Pinpoint the cell where the given text exists, returning its [X, Y] midpoint coordinate. 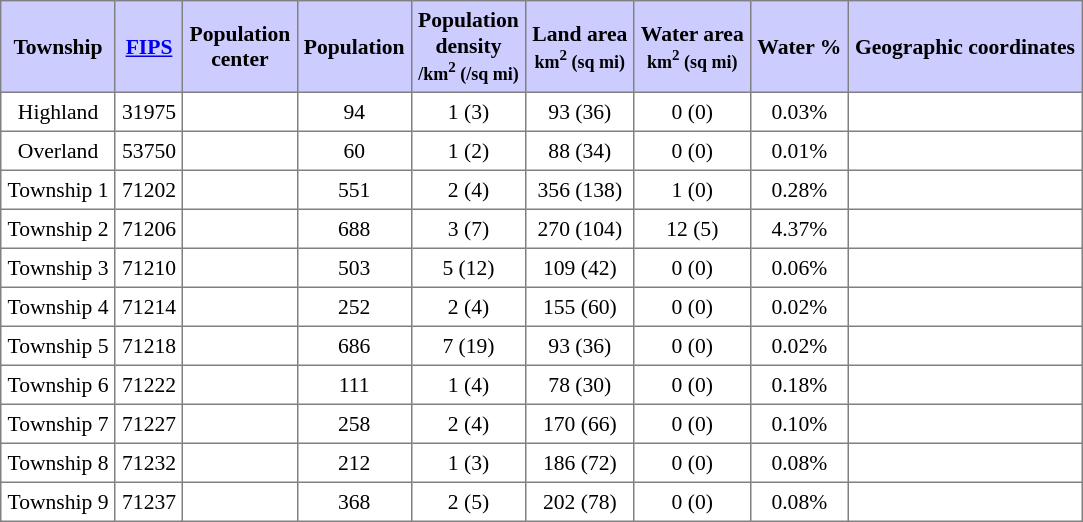
71202 [148, 190]
60 [354, 150]
88 (34) [580, 150]
686 [354, 346]
1 (0) [692, 190]
94 [354, 112]
71222 [148, 384]
71237 [148, 502]
Geographic coordinates [965, 47]
1 (4) [468, 384]
71227 [148, 424]
Populationdensity/km2 (/sq mi) [468, 47]
7 (19) [468, 346]
111 [354, 384]
71210 [148, 268]
Township 1 [58, 190]
3 (7) [468, 228]
212 [354, 462]
0.01% [799, 150]
12 (5) [692, 228]
Township 7 [58, 424]
Township 3 [58, 268]
0.06% [799, 268]
4.37% [799, 228]
Population [354, 47]
Highland [58, 112]
5 (12) [468, 268]
252 [354, 306]
Township [58, 47]
71218 [148, 346]
270 (104) [580, 228]
Township 5 [58, 346]
0.03% [799, 112]
155 (60) [580, 306]
Township 8 [58, 462]
71214 [148, 306]
1 (2) [468, 150]
0.28% [799, 190]
258 [354, 424]
Township 6 [58, 384]
0.18% [799, 384]
53750 [148, 150]
Overland [58, 150]
Water areakm2 (sq mi) [692, 47]
2 (5) [468, 502]
170 (66) [580, 424]
71232 [148, 462]
Land areakm2 (sq mi) [580, 47]
551 [354, 190]
Township 2 [58, 228]
368 [354, 502]
356 (138) [580, 190]
0.10% [799, 424]
503 [354, 268]
Water % [799, 47]
186 (72) [580, 462]
31975 [148, 112]
78 (30) [580, 384]
202 (78) [580, 502]
Populationcenter [240, 47]
FIPS [148, 47]
109 (42) [580, 268]
688 [354, 228]
Township 4 [58, 306]
71206 [148, 228]
Township 9 [58, 502]
